Return the (X, Y) coordinate for the center point of the cell that contains the specified text.  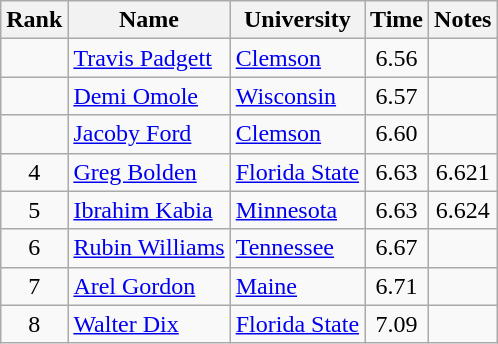
6.624 (463, 210)
Arel Gordon (149, 286)
Travis Padgett (149, 58)
6 (34, 248)
Walter Dix (149, 324)
Tennessee (297, 248)
Jacoby Ford (149, 134)
6.60 (397, 134)
Maine (297, 286)
Greg Bolden (149, 172)
6.56 (397, 58)
University (297, 20)
5 (34, 210)
6.57 (397, 96)
6.67 (397, 248)
6.71 (397, 286)
Notes (463, 20)
7.09 (397, 324)
8 (34, 324)
7 (34, 286)
6.621 (463, 172)
Rank (34, 20)
Wisconsin (297, 96)
Minnesota (297, 210)
Time (397, 20)
Ibrahim Kabia (149, 210)
4 (34, 172)
Name (149, 20)
Rubin Williams (149, 248)
Demi Omole (149, 96)
